Scan for the cell matching the given text and deliver its [x, y] coordinate at center. 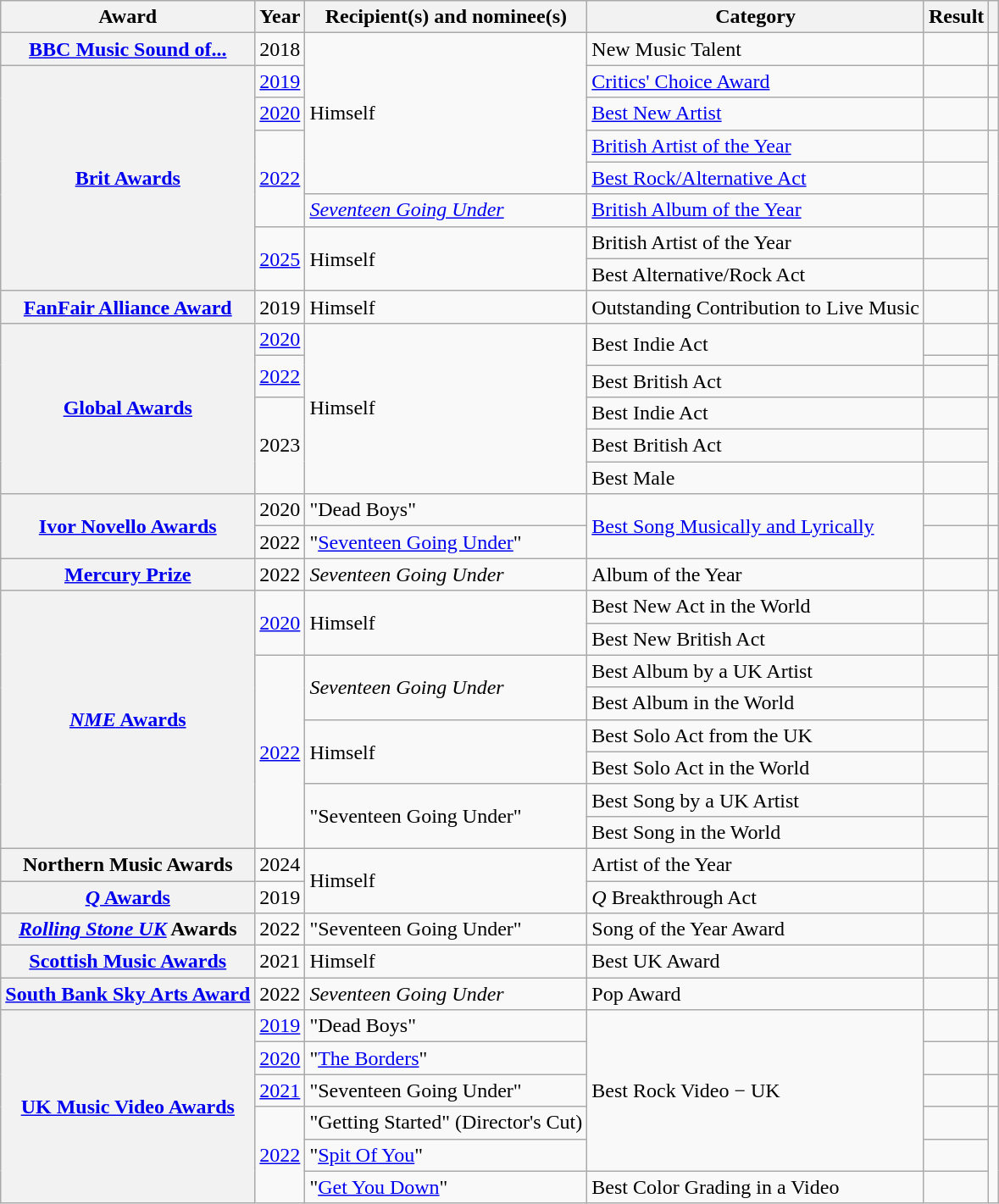
2018 [280, 49]
Best Song by a UK Artist [756, 800]
Result [956, 17]
FanFair Alliance Award [128, 307]
Song of the Year Award [756, 929]
Q Awards [128, 897]
Best Album in the World [756, 703]
"Getting Started" (Director's Cut) [446, 1123]
Scottish Music Awards [128, 962]
2025 [280, 258]
Recipient(s) and nominee(s) [446, 17]
Best Album by a UK Artist [756, 671]
Ivor Novello Awards [128, 526]
Mercury Prize [128, 574]
Best Solo Act from the UK [756, 735]
South Bank Sky Arts Award [128, 994]
Best Song Musically and Lyrically [756, 526]
Artist of the Year [756, 864]
NME Awards [128, 719]
Outstanding Contribution to Live Music [756, 307]
Global Awards [128, 408]
Best Rock Video − UK [756, 1090]
"The Borders" [446, 1058]
Northern Music Awards [128, 864]
"Get You Down" [446, 1187]
Award [128, 17]
Year [280, 17]
Critics' Choice Award [756, 81]
British Album of the Year [756, 210]
Best UK Award [756, 962]
New Music Talent [756, 49]
Best Rock/Alternative Act [756, 178]
Brit Awards [128, 178]
Album of the Year [756, 574]
Best Color Grading in a Video [756, 1187]
Q Breakthrough Act [756, 897]
Pop Award [756, 994]
2024 [280, 864]
2023 [280, 446]
Best Male [756, 478]
"Spit Of You" [446, 1155]
Best Solo Act in the World [756, 768]
Category [756, 17]
Best Song in the World [756, 832]
Best Alternative/Rock Act [756, 275]
UK Music Video Awards [128, 1107]
Rolling Stone UK Awards [128, 929]
Best New British Act [756, 639]
Best New Artist [756, 114]
BBC Music Sound of... [128, 49]
Best New Act in the World [756, 607]
